For the text-containing cell, return its midpoint in (X, Y) coordinate format. 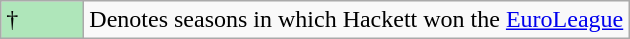
† (42, 20)
Denotes seasons in which Hackett won the EuroLeague (356, 20)
